Pinpoint the cell where the given text exists, returning its (x, y) midpoint coordinate. 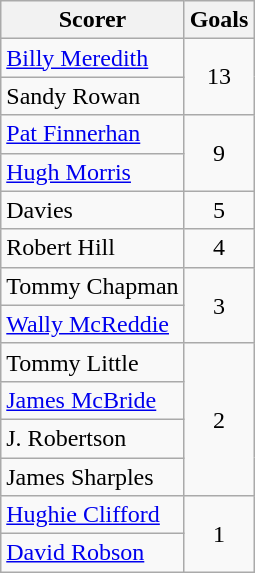
Scorer (92, 20)
Hugh Morris (92, 172)
Billy Meredith (92, 58)
Wally McReddie (92, 324)
1 (219, 534)
James McBride (92, 400)
Tommy Little (92, 362)
David Robson (92, 553)
2 (219, 419)
13 (219, 77)
Davies (92, 210)
Goals (219, 20)
Pat Finnerhan (92, 134)
4 (219, 248)
James Sharples (92, 477)
Tommy Chapman (92, 286)
Robert Hill (92, 248)
Hughie Clifford (92, 515)
9 (219, 153)
Sandy Rowan (92, 96)
J. Robertson (92, 438)
5 (219, 210)
3 (219, 305)
